Scan for the cell matching the given text and deliver its [X, Y] coordinate at center. 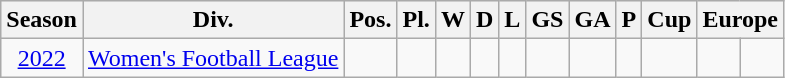
Pos. [370, 20]
Season [42, 20]
GA [592, 20]
Women's Football League [212, 58]
Div. [212, 20]
Europe [740, 20]
P [629, 20]
2022 [42, 58]
GS [548, 20]
Cup [670, 20]
D [484, 20]
L [512, 20]
Pl. [416, 20]
W [452, 20]
